Detect which cell encompasses the target text, then output its (X, Y) center coordinate. 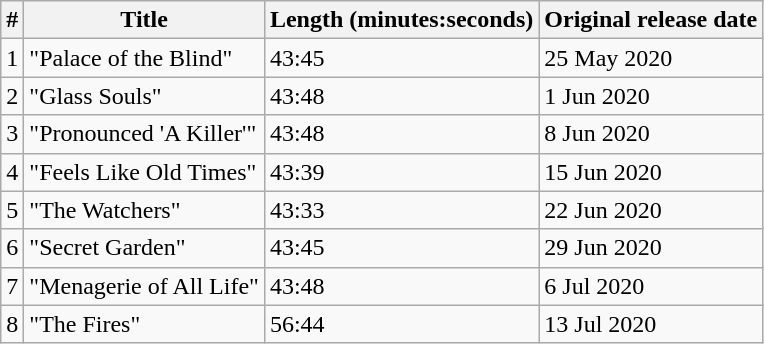
5 (12, 210)
Title (144, 20)
4 (12, 172)
6 Jul 2020 (651, 286)
43:33 (401, 210)
29 Jun 2020 (651, 248)
# (12, 20)
"Glass Souls" (144, 96)
8 (12, 324)
"Secret Garden" (144, 248)
"The Watchers" (144, 210)
15 Jun 2020 (651, 172)
2 (12, 96)
8 Jun 2020 (651, 134)
"The Fires" (144, 324)
"Feels Like Old Times" (144, 172)
22 Jun 2020 (651, 210)
"Menagerie of All Life" (144, 286)
Original release date (651, 20)
1 (12, 58)
Length (minutes:seconds) (401, 20)
6 (12, 248)
3 (12, 134)
1 Jun 2020 (651, 96)
43:39 (401, 172)
"Pronounced 'A Killer'" (144, 134)
13 Jul 2020 (651, 324)
56:44 (401, 324)
"Palace of the Blind" (144, 58)
25 May 2020 (651, 58)
7 (12, 286)
